Return (x, y) of the center of cell containing provided text 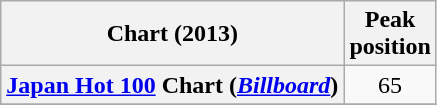
Chart (2013) (172, 34)
Peakposition (390, 34)
65 (390, 85)
Japan Hot 100 Chart (Billboard) (172, 85)
